Scan for the cell matching the given text and deliver its (X, Y) coordinate at center. 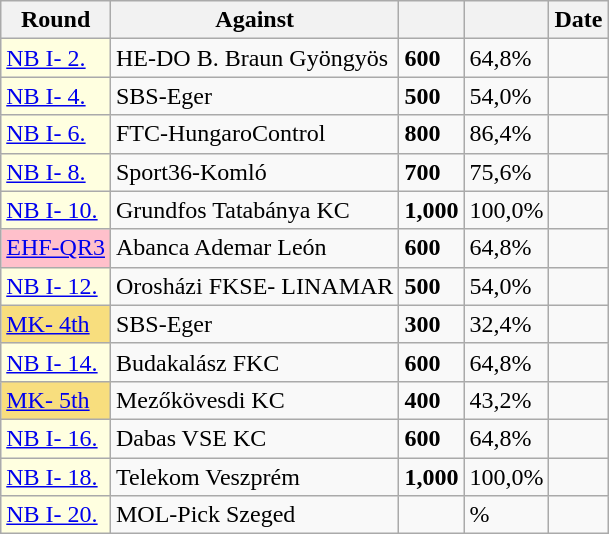
NB I- 18. (56, 477)
FTC-HungaroControl (254, 134)
NB I- 16. (56, 438)
75,6% (506, 172)
300 (432, 324)
Telekom Veszprém (254, 477)
Against (254, 20)
Grundfos Tatabánya KC (254, 210)
86,4% (506, 134)
NB I- 14. (56, 362)
NB I- 6. (56, 134)
Sport36-Komló (254, 172)
MK- 4th (56, 324)
NB I- 12. (56, 286)
NB I- 2. (56, 58)
700 (432, 172)
HE-DO B. Braun Gyöngyös (254, 58)
EHF-QR3 (56, 248)
32,4% (506, 324)
Mezőkövesdi KC (254, 400)
MK- 5th (56, 400)
Orosházi FKSE- LINAMAR (254, 286)
NB I- 10. (56, 210)
Dabas VSE KC (254, 438)
NB I- 20. (56, 515)
Budakalász FKC (254, 362)
43,2% (506, 400)
NB I- 4. (56, 96)
Round (56, 20)
800 (432, 134)
400 (432, 400)
NB I- 8. (56, 172)
MOL-Pick Szeged (254, 515)
Abanca Ademar León (254, 248)
% (506, 515)
Date (578, 20)
